Return the [X, Y] coordinate for the center point of the cell that contains the specified text.  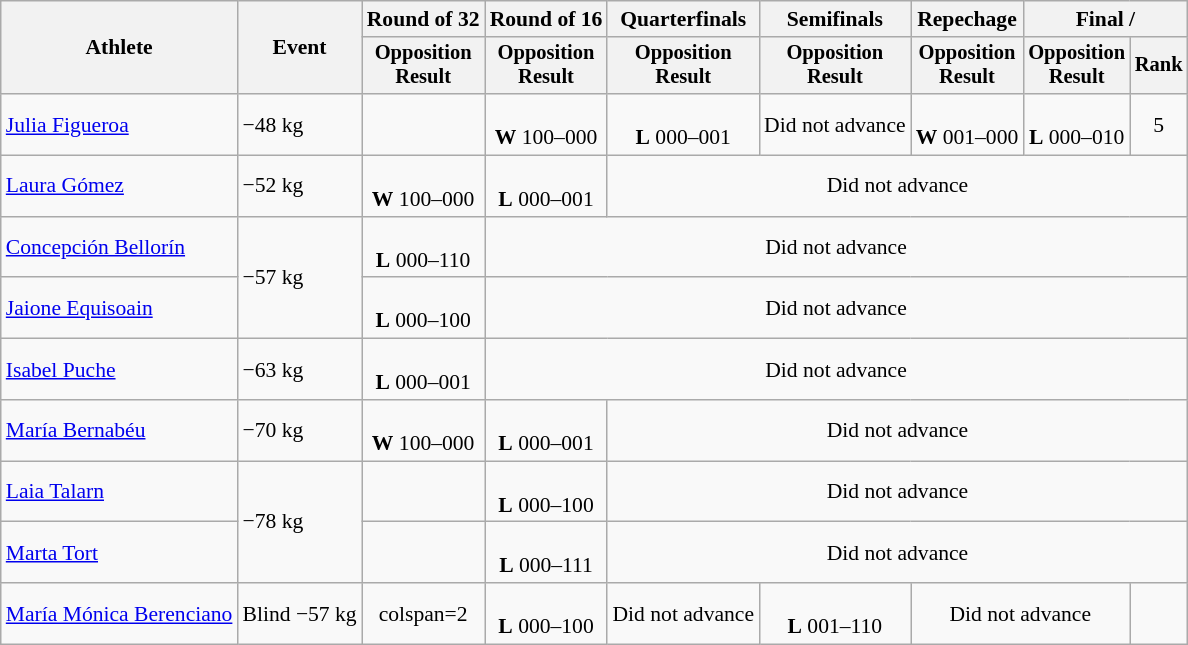
Athlete [120, 48]
Quarterfinals [683, 19]
−48 kg [299, 124]
W 001–000 [968, 124]
−57 kg [299, 278]
−63 kg [299, 370]
Event [299, 48]
Jaione Equisoain [120, 308]
−70 kg [299, 430]
Final / [1105, 19]
Marta Tort [120, 552]
Round of 32 [424, 19]
María Mónica Berenciano [120, 614]
5 [1159, 124]
María Bernabéu [120, 430]
colspan=2 [424, 614]
Repechage [968, 19]
L 001–110 [835, 614]
Julia Figueroa [120, 124]
−78 kg [299, 522]
−52 kg [299, 186]
Concepción Bellorín [120, 248]
Blind −57 kg [299, 614]
Isabel Puche [120, 370]
L 000–111 [546, 552]
Rank [1159, 66]
Semifinals [835, 19]
Laia Talarn [120, 492]
L 000–110 [424, 248]
Laura Gómez [120, 186]
L 000–010 [1076, 124]
Round of 16 [546, 19]
